Return (x, y) of the center of cell containing provided text 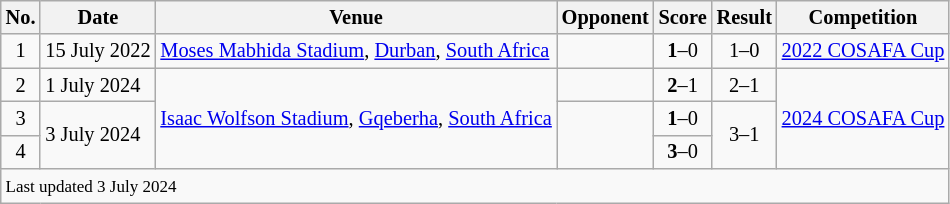
1 (21, 51)
Competition (863, 17)
Date (98, 17)
No. (21, 17)
Result (744, 17)
2024 COSAFA Cup (863, 118)
Isaac Wolfson Stadium, Gqeberha, South Africa (356, 118)
3 July 2024 (98, 134)
Opponent (606, 17)
3–0 (683, 152)
Score (683, 17)
1 July 2024 (98, 85)
2 (21, 85)
3 (21, 118)
2022 COSAFA Cup (863, 51)
Moses Mabhida Stadium, Durban, South Africa (356, 51)
Last updated 3 July 2024 (475, 186)
3–1 (744, 134)
Venue (356, 17)
15 July 2022 (98, 51)
4 (21, 152)
